For the text-containing cell, return its midpoint in (x, y) coordinate format. 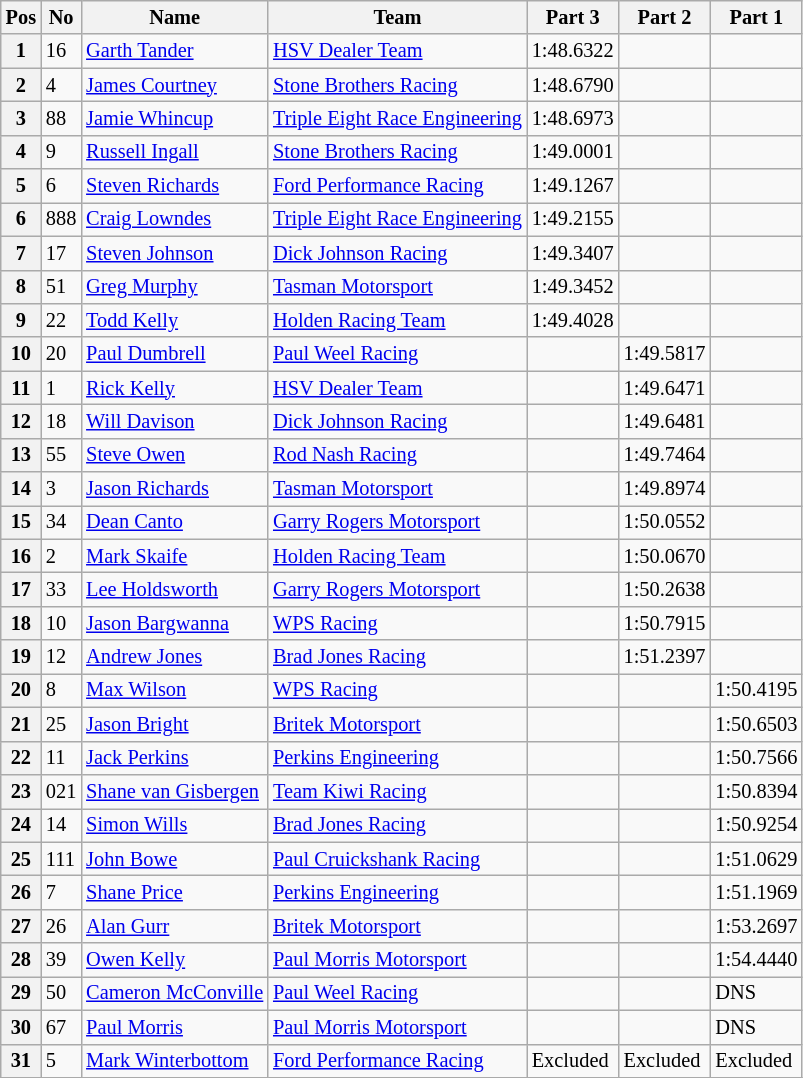
Rick Kelly (174, 388)
88 (61, 118)
Max Wilson (174, 690)
1:50.4195 (756, 690)
Cameron McConville (174, 993)
23 (21, 791)
1:48.6790 (573, 85)
Russell Ingall (174, 152)
51 (61, 287)
29 (21, 993)
1:49.1267 (573, 186)
55 (61, 455)
15 (21, 522)
1:50.9254 (756, 825)
1:54.4440 (756, 960)
Pos (21, 17)
Owen Kelly (174, 960)
1:50.7566 (756, 758)
Simon Wills (174, 825)
1:49.3452 (573, 287)
Jamie Whincup (174, 118)
Steven Johnson (174, 253)
Team (398, 17)
28 (21, 960)
John Bowe (174, 859)
Paul Morris (174, 1027)
1:50.2638 (665, 589)
Garth Tander (174, 51)
1:49.7464 (665, 455)
Jack Perkins (174, 758)
Mark Winterbottom (174, 1061)
Dean Canto (174, 522)
Part 1 (756, 17)
Team Kiwi Racing (398, 791)
Jason Bright (174, 724)
1:49.3407 (573, 253)
31 (21, 1061)
1:49.6481 (665, 421)
19 (21, 657)
1:49.0001 (573, 152)
Alan Gurr (174, 926)
50 (61, 993)
33 (61, 589)
27 (21, 926)
39 (61, 960)
1:49.5817 (665, 354)
1:50.8394 (756, 791)
34 (61, 522)
1:53.2697 (756, 926)
1:50.7915 (665, 623)
21 (21, 724)
021 (61, 791)
Steve Owen (174, 455)
Name (174, 17)
Part 3 (573, 17)
Part 2 (665, 17)
Shane Price (174, 892)
1:51.1969 (756, 892)
1:49.4028 (573, 320)
1:50.6503 (756, 724)
Paul Cruickshank Racing (398, 859)
Craig Lowndes (174, 219)
13 (21, 455)
1:50.0552 (665, 522)
Jason Richards (174, 489)
Steven Richards (174, 186)
888 (61, 219)
Andrew Jones (174, 657)
1:48.6322 (573, 51)
Rod Nash Racing (398, 455)
67 (61, 1027)
1:49.6471 (665, 388)
Todd Kelly (174, 320)
James Courtney (174, 85)
Lee Holdsworth (174, 589)
1:51.2397 (665, 657)
1:49.8974 (665, 489)
24 (21, 825)
111 (61, 859)
Paul Dumbrell (174, 354)
Shane van Gisbergen (174, 791)
1:50.0670 (665, 556)
1:49.2155 (573, 219)
1:48.6973 (573, 118)
30 (21, 1027)
1:51.0629 (756, 859)
No (61, 17)
Greg Murphy (174, 287)
Mark Skaife (174, 556)
Will Davison (174, 421)
Jason Bargwanna (174, 623)
